Pinpoint the cell where the given text exists, returning its [x, y] midpoint coordinate. 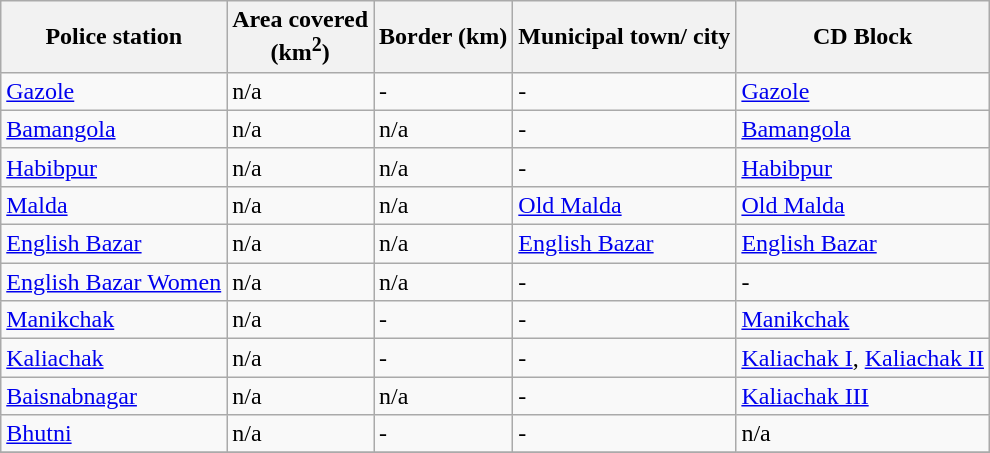
Police station [114, 37]
Kaliachak [114, 358]
Malda [114, 205]
Kaliachak III [863, 396]
English Bazar Women [114, 282]
Baisnabnagar [114, 396]
CD Block [863, 37]
Kaliachak I, Kaliachak II [863, 358]
Bhutni [114, 434]
Area covered(km2) [300, 37]
Border (km) [444, 37]
Municipal town/ city [624, 37]
